Return [X, Y] of the center of cell containing provided text 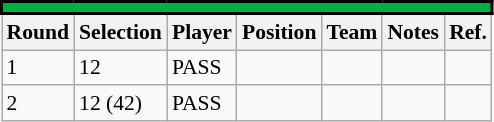
1 [38, 68]
Player [202, 32]
Round [38, 32]
12 [120, 68]
Ref. [468, 32]
2 [38, 104]
Team [352, 32]
Selection [120, 32]
Notes [413, 32]
Position [279, 32]
12 (42) [120, 104]
